Find where the given text appears and provide that cell's center as (x, y) coordinate. 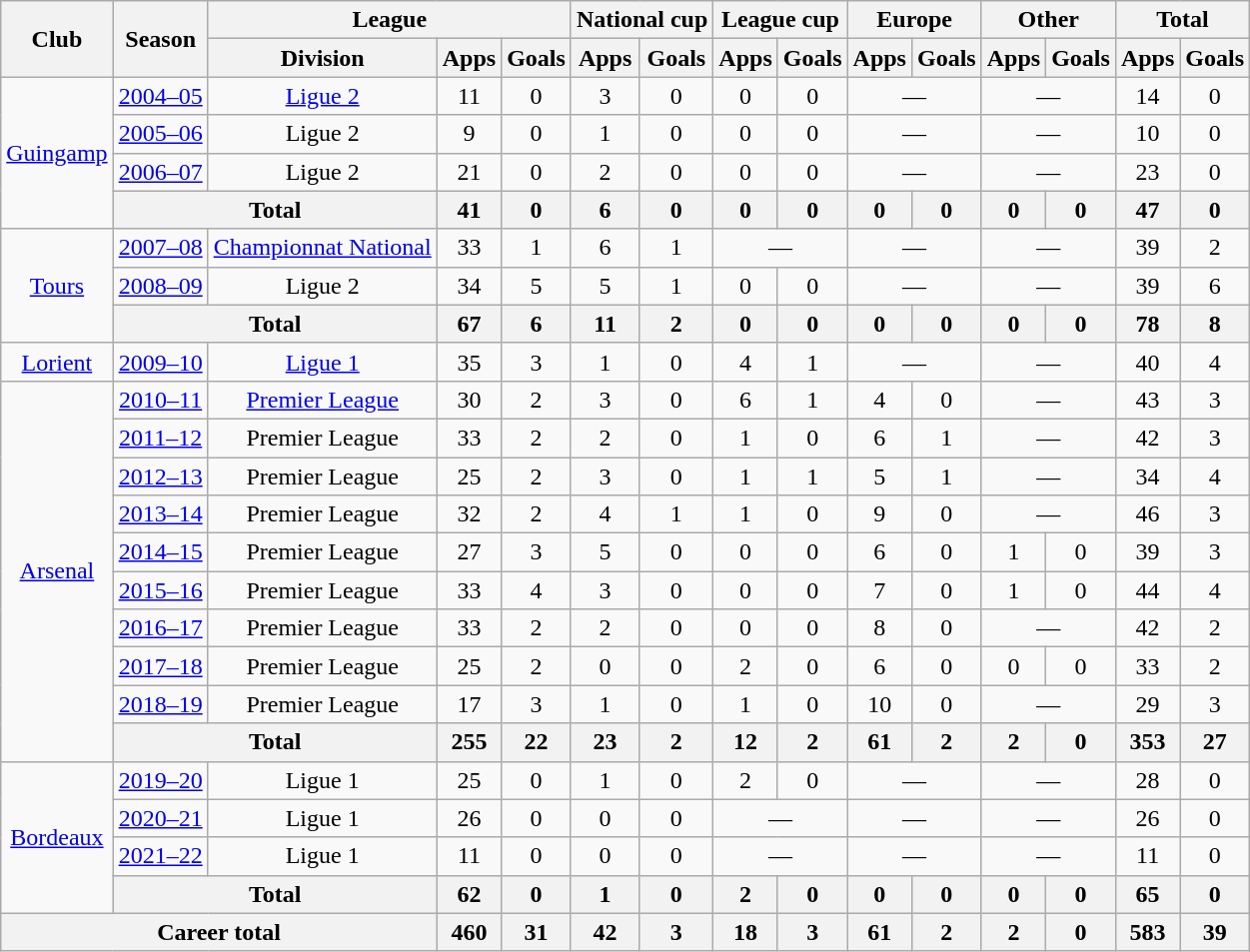
Tours (57, 286)
Europe (914, 20)
Guingamp (57, 153)
583 (1147, 932)
2020–21 (160, 818)
2021–22 (160, 856)
62 (469, 894)
2014–15 (160, 552)
78 (1147, 324)
Club (57, 39)
2004–05 (160, 96)
Season (160, 39)
30 (469, 400)
2018–19 (160, 704)
255 (469, 742)
League cup (780, 20)
32 (469, 514)
43 (1147, 400)
2012–13 (160, 476)
2016–17 (160, 628)
14 (1147, 96)
67 (469, 324)
353 (1147, 742)
31 (537, 932)
46 (1147, 514)
7 (879, 590)
22 (537, 742)
29 (1147, 704)
17 (469, 704)
40 (1147, 362)
Championnat National (322, 248)
2006–07 (160, 172)
2008–09 (160, 286)
65 (1147, 894)
2015–16 (160, 590)
2013–14 (160, 514)
Career total (219, 932)
2011–12 (160, 438)
Lorient (57, 362)
2019–20 (160, 780)
460 (469, 932)
2010–11 (160, 400)
28 (1147, 780)
47 (1147, 210)
2009–10 (160, 362)
Division (322, 58)
18 (745, 932)
44 (1147, 590)
35 (469, 362)
National cup (641, 20)
12 (745, 742)
2017–18 (160, 666)
2007–08 (160, 248)
Arsenal (57, 571)
2005–06 (160, 134)
Bordeaux (57, 837)
League (390, 20)
41 (469, 210)
21 (469, 172)
Other (1048, 20)
